Scan for the cell matching the given text and deliver its [X, Y] coordinate at center. 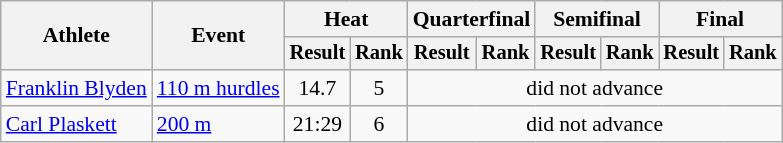
Event [218, 36]
Quarterfinal [472, 19]
Semifinal [596, 19]
Athlete [76, 36]
Franklin Blyden [76, 88]
21:29 [318, 124]
Final [720, 19]
Carl Plaskett [76, 124]
14.7 [318, 88]
5 [379, 88]
6 [379, 124]
Heat [346, 19]
110 m hurdles [218, 88]
200 m [218, 124]
